Return (x, y) of the center of cell containing provided text 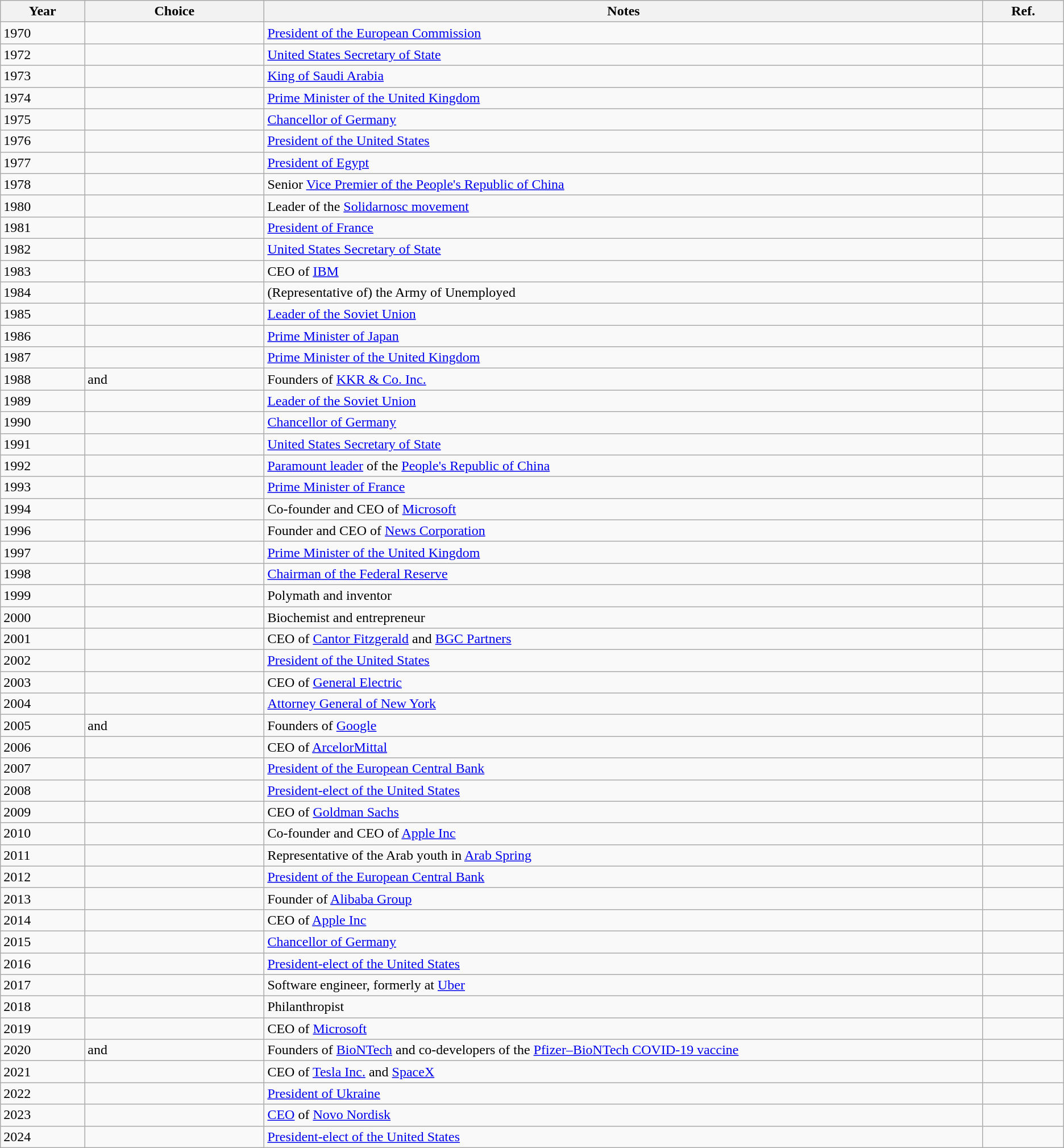
Co-founder and CEO of Apple Inc (624, 834)
CEO of Goldman Sachs (624, 812)
1992 (43, 466)
2012 (43, 877)
2023 (43, 1115)
Founder of Alibaba Group (624, 898)
2003 (43, 682)
2002 (43, 661)
1993 (43, 487)
Chairman of the Federal Reserve (624, 574)
President of Egypt (624, 163)
2005 (43, 726)
2013 (43, 898)
2018 (43, 1007)
2001 (43, 639)
2016 (43, 964)
2015 (43, 942)
Year (43, 11)
2024 (43, 1137)
2019 (43, 1029)
(Representative of) the Army of Unemployed (624, 293)
1978 (43, 184)
CEO of IBM (624, 271)
1985 (43, 314)
Prime Minister of Japan (624, 336)
1984 (43, 293)
2022 (43, 1093)
2000 (43, 617)
CEO of General Electric (624, 682)
Founder and CEO of News Corporation (624, 531)
1975 (43, 119)
2017 (43, 985)
1970 (43, 33)
1997 (43, 552)
1974 (43, 98)
CEO of Novo Nordisk (624, 1115)
Senior Vice Premier of the People's Republic of China (624, 184)
1983 (43, 271)
1972 (43, 55)
1988 (43, 379)
2020 (43, 1050)
Paramount leader of the People's Republic of China (624, 466)
1989 (43, 401)
2004 (43, 704)
President of Ukraine (624, 1093)
CEO of Tesla Inc. and SpaceX (624, 1072)
2021 (43, 1072)
CEO of Cantor Fitzgerald and BGC Partners (624, 639)
Biochemist and entrepreneur (624, 617)
2007 (43, 769)
2011 (43, 855)
1990 (43, 422)
President of France (624, 227)
Prime Minister of France (624, 487)
CEO of Apple Inc (624, 920)
1976 (43, 141)
Founders of BioNTech and co-developers of the Pfizer–BioNTech COVID-19 vaccine (624, 1050)
CEO of ArcelorMittal (624, 747)
1977 (43, 163)
Polymath and inventor (624, 595)
1998 (43, 574)
Choice (174, 11)
Software engineer, formerly at Uber (624, 985)
Founders of KKR & Co. Inc. (624, 379)
2006 (43, 747)
King of Saudi Arabia (624, 76)
1994 (43, 509)
Philanthropist (624, 1007)
Attorney General of New York (624, 704)
Representative of the Arab youth in Arab Spring (624, 855)
CEO of Microsoft (624, 1029)
Founders of Google (624, 726)
2014 (43, 920)
President of the European Commission (624, 33)
Leader of the Solidarnosc movement (624, 206)
Notes (624, 11)
1991 (43, 444)
1996 (43, 531)
1986 (43, 336)
1973 (43, 76)
1981 (43, 227)
Co-founder and CEO of Microsoft (624, 509)
1982 (43, 249)
2008 (43, 790)
1980 (43, 206)
1999 (43, 595)
Ref. (1023, 11)
2010 (43, 834)
2009 (43, 812)
1987 (43, 358)
